Detect which cell encompasses the target text, then output its (X, Y) center coordinate. 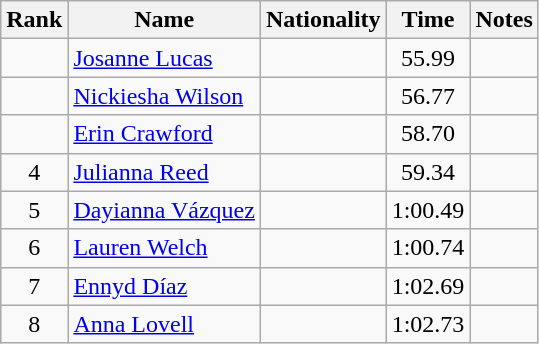
58.70 (428, 134)
Nickiesha Wilson (164, 96)
1:02.69 (428, 286)
Julianna Reed (164, 172)
55.99 (428, 58)
Time (428, 20)
Lauren Welch (164, 248)
56.77 (428, 96)
4 (34, 172)
1:02.73 (428, 324)
Rank (34, 20)
1:00.49 (428, 210)
Dayianna Vázquez (164, 210)
59.34 (428, 172)
Josanne Lucas (164, 58)
Name (164, 20)
8 (34, 324)
Nationality (323, 20)
6 (34, 248)
Anna Lovell (164, 324)
Ennyd Díaz (164, 286)
Notes (504, 20)
Erin Crawford (164, 134)
1:00.74 (428, 248)
5 (34, 210)
7 (34, 286)
